Output the (X, Y) coordinate of the center of the cell containing the given text.  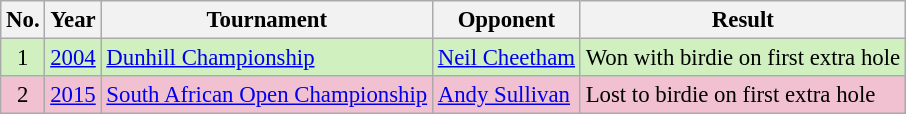
South African Open Championship (266, 95)
2004 (73, 58)
Lost to birdie on first extra hole (742, 95)
1 (23, 58)
No. (23, 20)
Tournament (266, 20)
Neil Cheetham (506, 58)
Year (73, 20)
Won with birdie on first extra hole (742, 58)
2 (23, 95)
Dunhill Championship (266, 58)
2015 (73, 95)
Andy Sullivan (506, 95)
Result (742, 20)
Opponent (506, 20)
